Identify which cell holds the provided text, then report its (x, y) central coordinate. 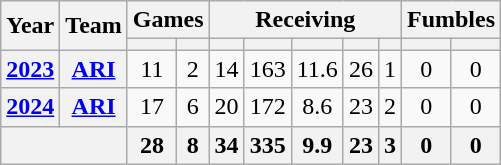
Receiving (305, 20)
2023 (30, 69)
8.6 (317, 107)
9.9 (317, 145)
2024 (30, 107)
335 (268, 145)
11 (152, 69)
Year (30, 26)
Team (94, 26)
26 (360, 69)
163 (268, 69)
172 (268, 107)
11.6 (317, 69)
20 (226, 107)
8 (193, 145)
34 (226, 145)
Fumbles (450, 20)
28 (152, 145)
6 (193, 107)
14 (226, 69)
17 (152, 107)
Games (168, 20)
3 (390, 145)
1 (390, 69)
